From the cell containing the given text, extract its center point as [x, y] coordinate. 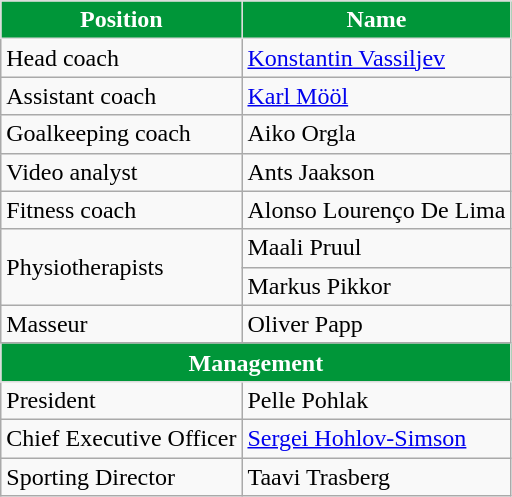
President [122, 400]
Video analyst [122, 172]
Oliver Papp [376, 324]
Markus Pikkor [376, 286]
Physiotherapists [122, 267]
Name [376, 20]
Aiko Orgla [376, 134]
Alonso Lourenço De Lima [376, 210]
Konstantin Vassiljev [376, 58]
Sergei Hohlov-Simson [376, 438]
Pelle Pohlak [376, 400]
Karl Mööl [376, 96]
Taavi Trasberg [376, 477]
Fitness coach [122, 210]
Goalkeeping coach [122, 134]
Chief Executive Officer [122, 438]
Position [122, 20]
Ants Jaakson [376, 172]
Masseur [122, 324]
Assistant coach [122, 96]
Head coach [122, 58]
Management [256, 362]
Maali Pruul [376, 248]
Sporting Director [122, 477]
